Provide the (x, y) coordinate of the cell's center where the given text is located.  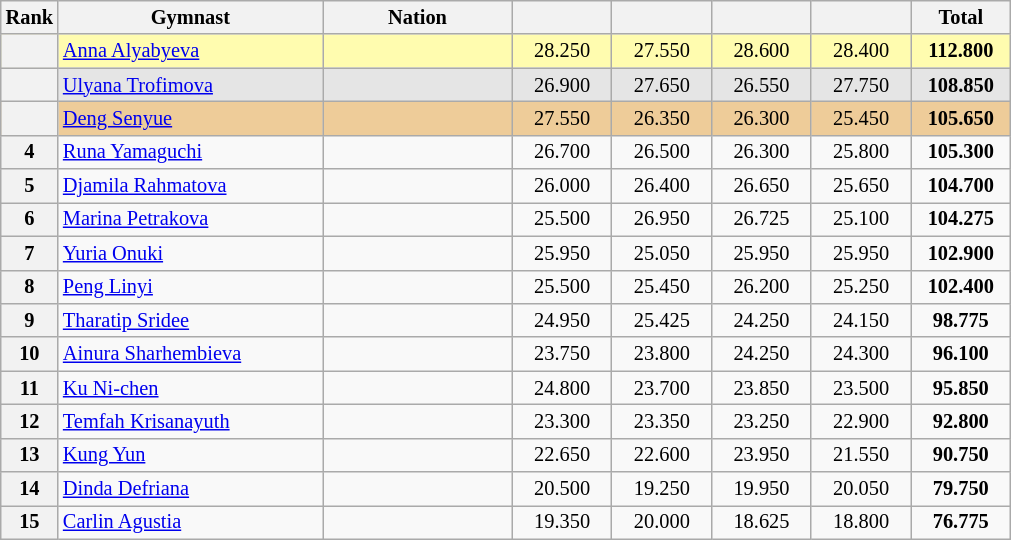
96.100 (961, 354)
Rank (30, 17)
Total (961, 17)
Yuria Onuki (190, 253)
104.275 (961, 219)
108.850 (961, 85)
102.900 (961, 253)
19.250 (662, 489)
Dinda Defriana (190, 489)
92.800 (961, 421)
4 (30, 152)
76.775 (961, 522)
27.650 (662, 85)
19.350 (562, 522)
9 (30, 320)
23.800 (662, 354)
Peng Linyi (190, 287)
26.650 (762, 186)
Ainura Sharhembieva (190, 354)
79.750 (961, 489)
Djamila Rahmatova (190, 186)
104.700 (961, 186)
22.900 (861, 421)
23.950 (762, 455)
22.650 (562, 455)
98.775 (961, 320)
105.650 (961, 118)
25.050 (662, 253)
20.050 (861, 489)
Ku Ni-chen (190, 388)
13 (30, 455)
102.400 (961, 287)
14 (30, 489)
8 (30, 287)
20.500 (562, 489)
25.100 (861, 219)
18.800 (861, 522)
28.600 (762, 51)
10 (30, 354)
23.250 (762, 421)
26.500 (662, 152)
26.000 (562, 186)
28.250 (562, 51)
Runa Yamaguchi (190, 152)
24.950 (562, 320)
23.850 (762, 388)
23.350 (662, 421)
27.750 (861, 85)
105.300 (961, 152)
Anna Alyabyeva (190, 51)
24.300 (861, 354)
Tharatip Sridee (190, 320)
26.900 (562, 85)
26.200 (762, 287)
7 (30, 253)
19.950 (762, 489)
25.250 (861, 287)
95.850 (961, 388)
26.350 (662, 118)
25.800 (861, 152)
23.700 (662, 388)
25.650 (861, 186)
Temfah Krisanayuth (190, 421)
20.000 (662, 522)
24.150 (861, 320)
5 (30, 186)
11 (30, 388)
26.400 (662, 186)
23.500 (861, 388)
Nation (418, 17)
112.800 (961, 51)
25.425 (662, 320)
Ulyana Trofimova (190, 85)
26.550 (762, 85)
23.750 (562, 354)
26.725 (762, 219)
21.550 (861, 455)
Marina Petrakova (190, 219)
26.700 (562, 152)
Deng Senyue (190, 118)
12 (30, 421)
Carlin Agustia (190, 522)
23.300 (562, 421)
Kung Yun (190, 455)
15 (30, 522)
18.625 (762, 522)
22.600 (662, 455)
Gymnast (190, 17)
90.750 (961, 455)
26.950 (662, 219)
28.400 (861, 51)
6 (30, 219)
24.800 (562, 388)
